For the text-containing cell, return its midpoint in [X, Y] coordinate format. 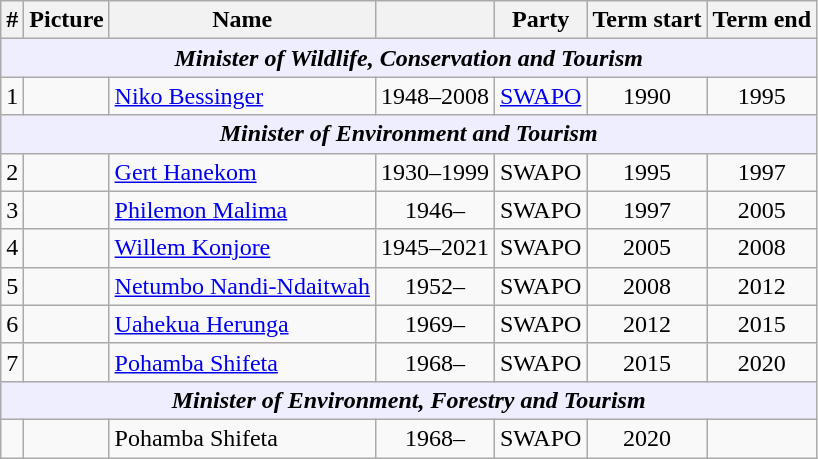
1 [12, 96]
1946– [434, 210]
3 [12, 210]
Gert Hanekom [242, 172]
Party [540, 20]
1930–1999 [434, 172]
2 [12, 172]
Name [242, 20]
Uahekua Herunga [242, 324]
Term start [647, 20]
1952– [434, 286]
Niko Bessinger [242, 96]
6 [12, 324]
Minister of Wildlife, Conservation and Tourism [409, 58]
Minister of Environment and Tourism [409, 134]
Netumbo Nandi-Ndaitwah [242, 286]
Picture [66, 20]
4 [12, 248]
1948–2008 [434, 96]
1945–2021 [434, 248]
7 [12, 362]
1990 [647, 96]
# [12, 20]
Philemon Malima [242, 210]
Term end [762, 20]
Willem Konjore [242, 248]
1969– [434, 324]
5 [12, 286]
Minister of Environment, Forestry and Tourism [409, 400]
